Search for the cell housing the specified text and yield its [x, y] center coordinate. 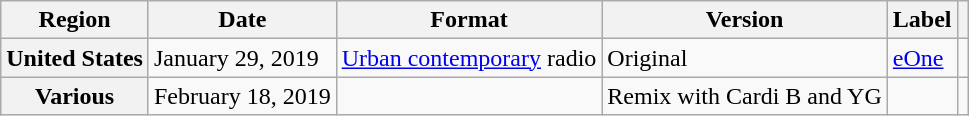
Region [75, 20]
Format [469, 20]
United States [75, 58]
eOne [922, 58]
Original [744, 58]
Version [744, 20]
Urban contemporary radio [469, 58]
Remix with Cardi B and YG [744, 96]
January 29, 2019 [242, 58]
February 18, 2019 [242, 96]
Date [242, 20]
Label [922, 20]
Various [75, 96]
